Determine the (X, Y) coordinate at the center of the cell enclosing the given text.  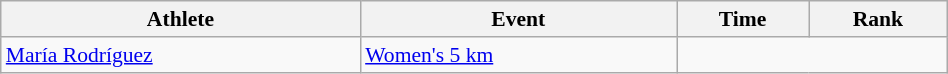
María Rodríguez (180, 55)
Event (518, 19)
Athlete (180, 19)
Rank (878, 19)
Women's 5 km (518, 55)
Time (742, 19)
